Capture the cell that displays the provided text and extract its (x, y) central coordinate. 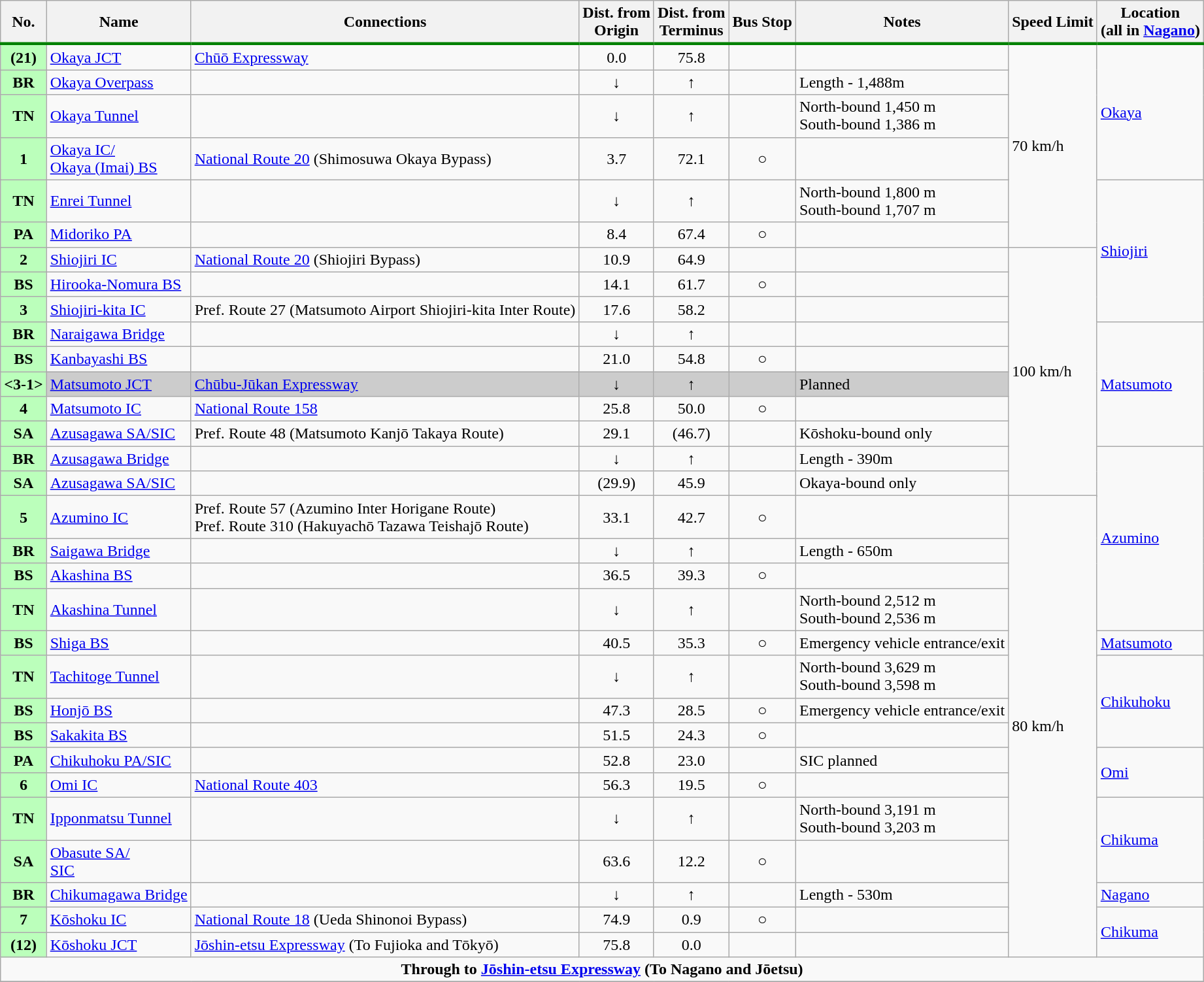
61.7 (692, 284)
6 (24, 785)
12.2 (692, 861)
Jōshin-etsu Expressway (To Fujioka and Tōkyō) (385, 945)
Notes (902, 22)
47.3 (617, 710)
Omi IC (119, 785)
Pref. Route 57 (Azumino Inter Horigane Route)Pref. Route 310 (Hakuyachō Tazawa Teishajō Route) (385, 517)
Akashina Tunnel (119, 609)
Length - 650m (902, 551)
Location(all in Nagano) (1150, 22)
Length - 390m (902, 459)
<3-1> (24, 384)
Kōshoku JCT (119, 945)
Enrei Tunnel (119, 201)
Obasute SA/SIC (119, 861)
North-bound 3,629 mSouth-bound 3,598 m (902, 677)
7 (24, 920)
Shiojiri (1150, 251)
(12) (24, 945)
SIC planned (902, 760)
Pref. Route 48 (Matsumoto Kanjō Takaya Route) (385, 434)
67.4 (692, 235)
Shiojiri IC (119, 259)
Matsumoto IC (119, 409)
Saigawa Bridge (119, 551)
Speed Limit (1053, 22)
Okaya Overpass (119, 82)
Azusagawa Bridge (119, 459)
25.8 (617, 409)
National Route 158 (385, 409)
3.7 (617, 158)
Okaya IC/Okaya (Imai) BS (119, 158)
Akashina BS (119, 576)
National Route 18 (Ueda Shinonoi Bypass) (385, 920)
National Route 20 (Shiojiri Bypass) (385, 259)
50.0 (692, 409)
35.3 (692, 643)
Chikuhoku PA/SIC (119, 760)
National Route 403 (385, 785)
North-bound 1,800 mSouth-bound 1,707 m (902, 201)
Naraigawa Bridge (119, 334)
Azumino (1150, 538)
8.4 (617, 235)
Kōshoku-bound only (902, 434)
28.5 (692, 710)
Kanbayashi BS (119, 359)
National Route 20 (Shimosuwa Okaya Bypass) (385, 158)
Nagano (1150, 895)
4 (24, 409)
17.6 (617, 309)
North-bound 3,191 mSouth-bound 3,203 m (902, 818)
51.5 (617, 735)
36.5 (617, 576)
Shiga BS (119, 643)
Okaya JCT (119, 57)
19.5 (692, 785)
5 (24, 517)
40.5 (617, 643)
Chikuhoku (1150, 702)
64.9 (692, 259)
Connections (385, 22)
39.3 (692, 576)
52.8 (617, 760)
24.3 (692, 735)
Kōshoku IC (119, 920)
23.0 (692, 760)
54.8 (692, 359)
(46.7) (692, 434)
North-bound 2,512 mSouth-bound 2,536 m (902, 609)
Midoriko PA (119, 235)
Planned (902, 384)
Length - 530m (902, 895)
Matsumoto JCT (119, 384)
(21) (24, 57)
80 km/h (1053, 727)
Name (119, 22)
Azumino IC (119, 517)
42.7 (692, 517)
63.6 (617, 861)
Dist. fromOrigin (617, 22)
3 (24, 309)
Omi (1150, 772)
No. (24, 22)
2 (24, 259)
Dist. fromTerminus (692, 22)
21.0 (617, 359)
Tachitoge Tunnel (119, 677)
14.1 (617, 284)
Okaya-bound only (902, 483)
29.1 (617, 434)
Through to Jōshin-etsu Expressway (To Nagano and Jōetsu) (603, 970)
Sakakita BS (119, 735)
45.9 (692, 483)
74.9 (617, 920)
33.1 (617, 517)
56.3 (617, 785)
Ipponmatsu Tunnel (119, 818)
Chūō Expressway (385, 57)
Hirooka-Nomura BS (119, 284)
Chūbu-Jūkan Expressway (385, 384)
Okaya Tunnel (119, 116)
0.9 (692, 920)
Chikumagawa Bridge (119, 895)
Length - 1,488m (902, 82)
Okaya (1150, 112)
1 (24, 158)
Bus Stop (762, 22)
10.9 (617, 259)
Shiojiri-kita IC (119, 309)
58.2 (692, 309)
70 km/h (1053, 145)
North-bound 1,450 mSouth-bound 1,386 m (902, 116)
100 km/h (1053, 371)
Pref. Route 27 (Matsumoto Airport Shiojiri-kita Inter Route) (385, 309)
72.1 (692, 158)
Honjō BS (119, 710)
(29.9) (617, 483)
